Determine the (x, y) coordinate at the center of the cell enclosing the given text.  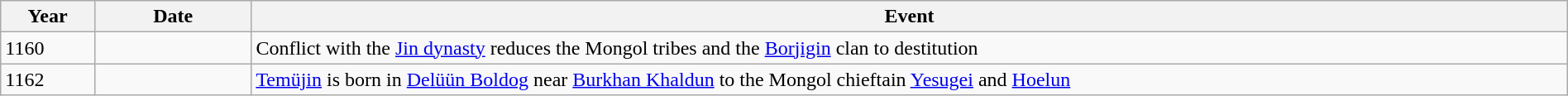
Year (48, 17)
Date (172, 17)
Temüjin is born in Delüün Boldog near Burkhan Khaldun to the Mongol chieftain Yesugei and Hoelun (910, 79)
1162 (48, 79)
1160 (48, 48)
Event (910, 17)
Conflict with the Jin dynasty reduces the Mongol tribes and the Borjigin clan to destitution (910, 48)
